Identify which cell holds the provided text, then report its [x, y] central coordinate. 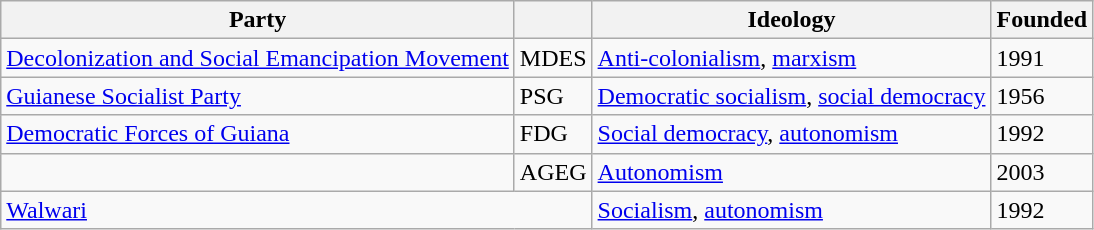
FDG [553, 134]
AGEG [553, 172]
PSG [553, 96]
Guianese Socialist Party [258, 96]
1991 [1042, 58]
Founded [1042, 20]
Democratic Forces of Guiana [258, 134]
Decolonization and Social Emancipation Movement [258, 58]
1956 [1042, 96]
Party [258, 20]
Democratic socialism, social democracy [792, 96]
Social democracy, autonomism [792, 134]
Anti-colonialism, marxism [792, 58]
Socialism, autonomism [792, 210]
Walwari [296, 210]
MDES [553, 58]
Ideology [792, 20]
Autonomism [792, 172]
2003 [1042, 172]
